Determine the (X, Y) coordinate at the center of the cell enclosing the given text.  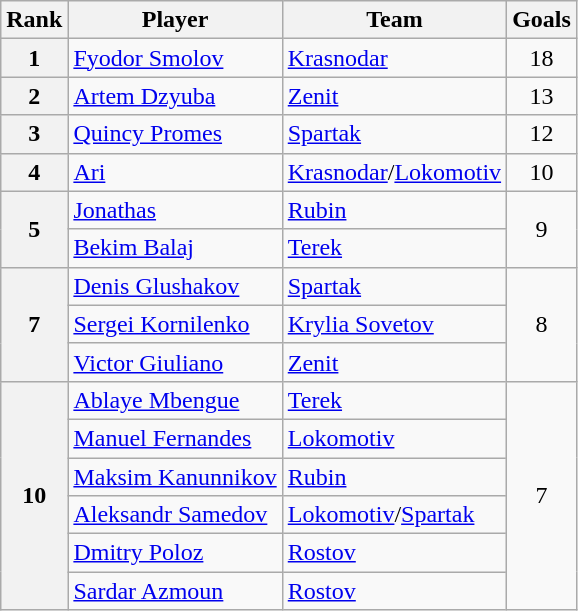
Quincy Promes (175, 134)
Sardar Azmoun (175, 591)
13 (542, 96)
Bekim Balaj (175, 248)
2 (34, 96)
3 (34, 134)
Player (175, 20)
12 (542, 134)
Denis Glushakov (175, 286)
5 (34, 229)
4 (34, 172)
Lokomotiv (394, 438)
Sergei Kornilenko (175, 324)
Dmitry Poloz (175, 553)
18 (542, 58)
Victor Giuliano (175, 362)
Fyodor Smolov (175, 58)
Team (394, 20)
1 (34, 58)
Krylia Sovetov (394, 324)
Jonathas (175, 210)
Manuel Fernandes (175, 438)
Ablaye Mbengue (175, 400)
Ari (175, 172)
Krasnodar/Lokomotiv (394, 172)
Lokomotiv/Spartak (394, 515)
Maksim Kanunnikov (175, 477)
9 (542, 229)
Goals (542, 20)
Artem Dzyuba (175, 96)
Aleksandr Samedov (175, 515)
Krasnodar (394, 58)
8 (542, 324)
Rank (34, 20)
